Find where the given text appears and provide that cell's center as [X, Y] coordinate. 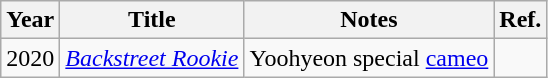
Notes [369, 20]
Yoohyeon special cameo [369, 58]
Title [152, 20]
2020 [30, 58]
Year [30, 20]
Ref. [520, 20]
Backstreet Rookie [152, 58]
